Provide the (X, Y) coordinate of the cell's center where the given text is located.  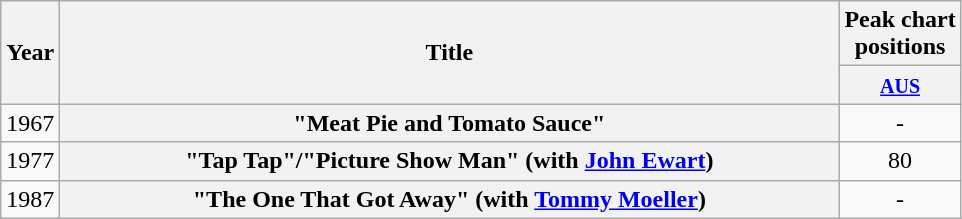
AUS (900, 85)
Peak chart positions (900, 34)
"The One That Got Away" (with Tommy Moeller) (450, 199)
1967 (30, 123)
1977 (30, 161)
Year (30, 52)
1987 (30, 199)
"Meat Pie and Tomato Sauce" (450, 123)
Title (450, 52)
80 (900, 161)
"Tap Tap"/"Picture Show Man" (with John Ewart) (450, 161)
